Return (X, Y) of the center of cell containing provided text 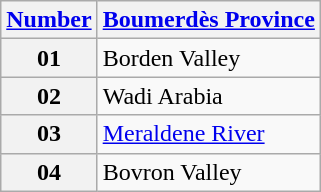
02 (49, 96)
03 (49, 134)
04 (49, 172)
01 (49, 58)
Wadi Arabia (208, 96)
Boumerdès Province (208, 20)
Meraldene River (208, 134)
Bovron Valley (208, 172)
Number (49, 20)
Borden Valley (208, 58)
